Scan for the cell matching the given text and deliver its [X, Y] coordinate at center. 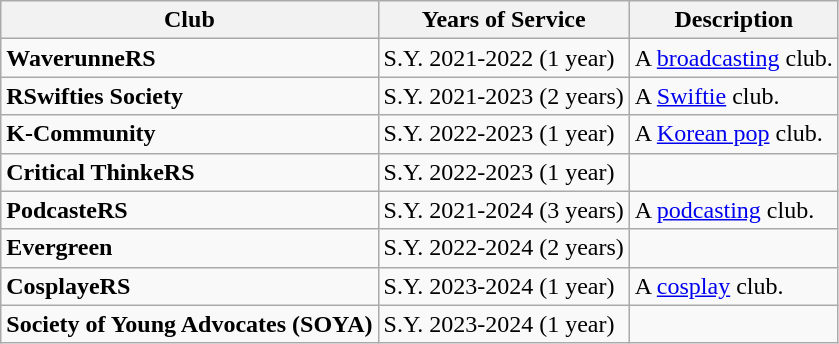
WaverunneRS [190, 58]
A broadcasting club. [734, 58]
RSwifties Society [190, 96]
Club [190, 20]
Society of Young Advocates (SOYA) [190, 324]
S.Y. 2022-2024 (2 years) [504, 248]
Critical ThinkeRS [190, 172]
S.Y. 2021-2024 (3 years) [504, 210]
A cosplay club. [734, 286]
A podcasting club. [734, 210]
S.Y. 2021-2023 (2 years) [504, 96]
Description [734, 20]
PodcasteRS [190, 210]
Years of Service [504, 20]
Evergreen [190, 248]
CosplayeRS [190, 286]
A Korean pop club. [734, 134]
A Swiftie club. [734, 96]
S.Y. 2021-2022 (1 year) [504, 58]
K-Community [190, 134]
